Determine the (X, Y) coordinate at the center of the cell enclosing the given text.  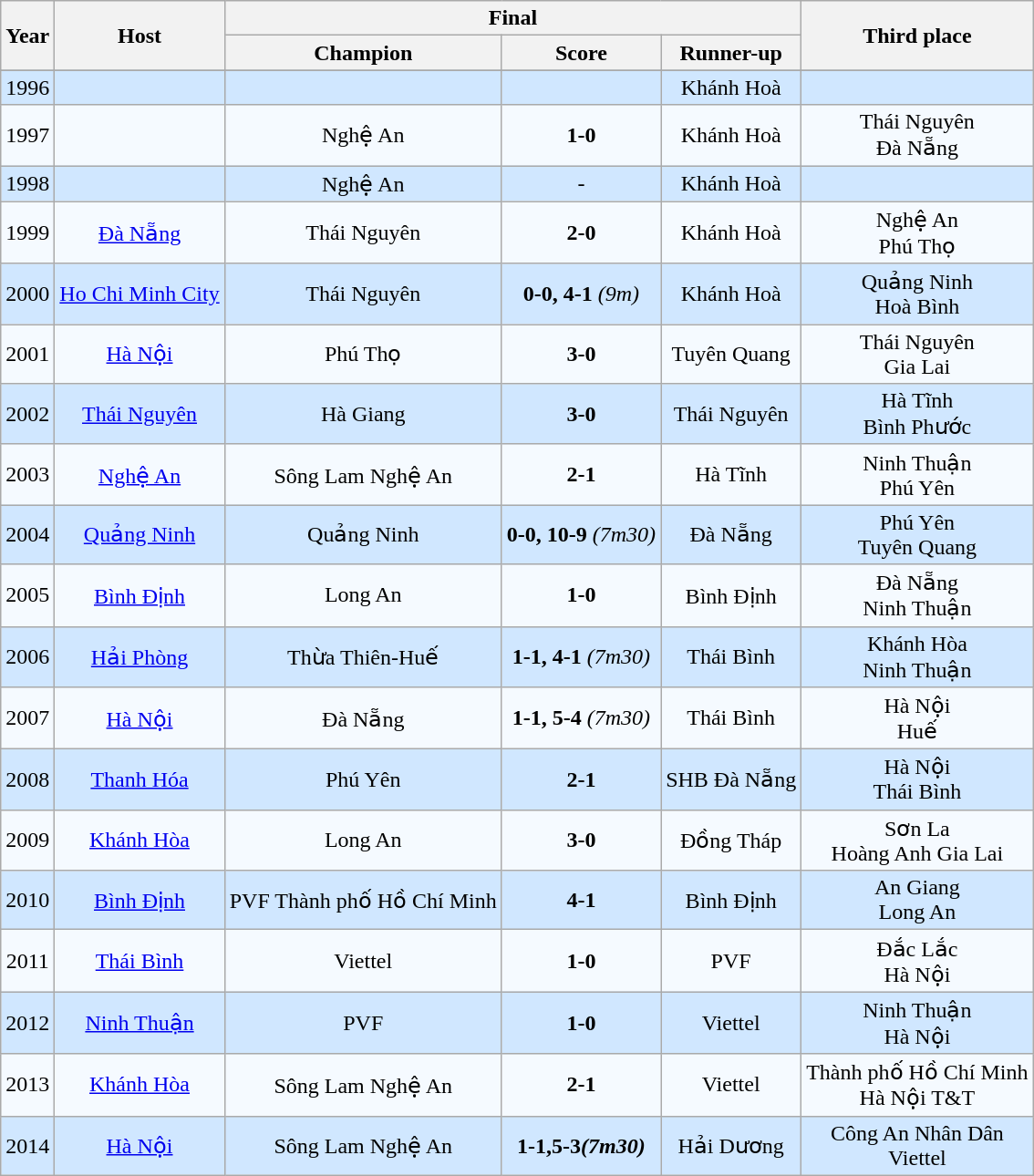
2014 (27, 1145)
Hà Tĩnh Bình Phước (917, 414)
0-0, 10-9 (7m30) (581, 534)
1-1, 4-1 (7m30) (581, 656)
Nghệ An Phú Thọ (917, 232)
Score (581, 53)
Ninh Thuận (140, 1023)
SHB Đà Nẵng (731, 780)
Tuyên Quang (731, 354)
2010 (27, 901)
1997 (27, 135)
Host (140, 36)
1996 (27, 88)
0-0, 4-1 (9m) (581, 294)
2013 (27, 1085)
2012 (27, 1023)
Runner-up (731, 53)
Hà Nội Thái Bình (917, 780)
Phú Yên (363, 780)
Công An Nhân Dân Viettel (917, 1145)
Đồng Tháp (731, 841)
PVF Thành phố Hồ Chí Minh (363, 901)
1-1,5-3(7m30) (581, 1145)
Sơn La Hoàng Anh Gia Lai (917, 841)
An Giang Long An (917, 901)
Phú Thọ (363, 354)
Thanh Hóa (140, 780)
Hải Phòng (140, 656)
2008 (27, 780)
2009 (27, 841)
2011 (27, 961)
Hà Nội Huế (917, 718)
1-1, 5-4 (7m30) (581, 718)
Khánh Hòa Ninh Thuận (917, 656)
Final (512, 18)
Year (27, 36)
Đắc Lắc Hà Nội (917, 961)
Phú Yên Tuyên Quang (917, 534)
2005 (27, 595)
4-1 (581, 901)
2007 (27, 718)
Ninh Thuận Hà Nội (917, 1023)
2002 (27, 414)
Ninh Thuận Phú Yên (917, 474)
Ho Chi Minh City (140, 294)
Hà Giang (363, 414)
2003 (27, 474)
2000 (27, 294)
- (581, 184)
2006 (27, 656)
1999 (27, 232)
2004 (27, 534)
Quảng Ninh Hoà Bình (917, 294)
2001 (27, 354)
Thái Nguyên Đà Nẵng (917, 135)
2-0 (581, 232)
Hải Dương (731, 1145)
Champion (363, 53)
Đà Nẵng Ninh Thuận (917, 595)
Thái Nguyên Gia Lai (917, 354)
Hà Tĩnh (731, 474)
Thành phố Hồ Chí Minh Hà Nội T&T (917, 1085)
Thừa Thiên-Huế (363, 656)
1998 (27, 184)
Third place (917, 36)
